Locate the cell with the specified text and output its [x, y] center coordinate. 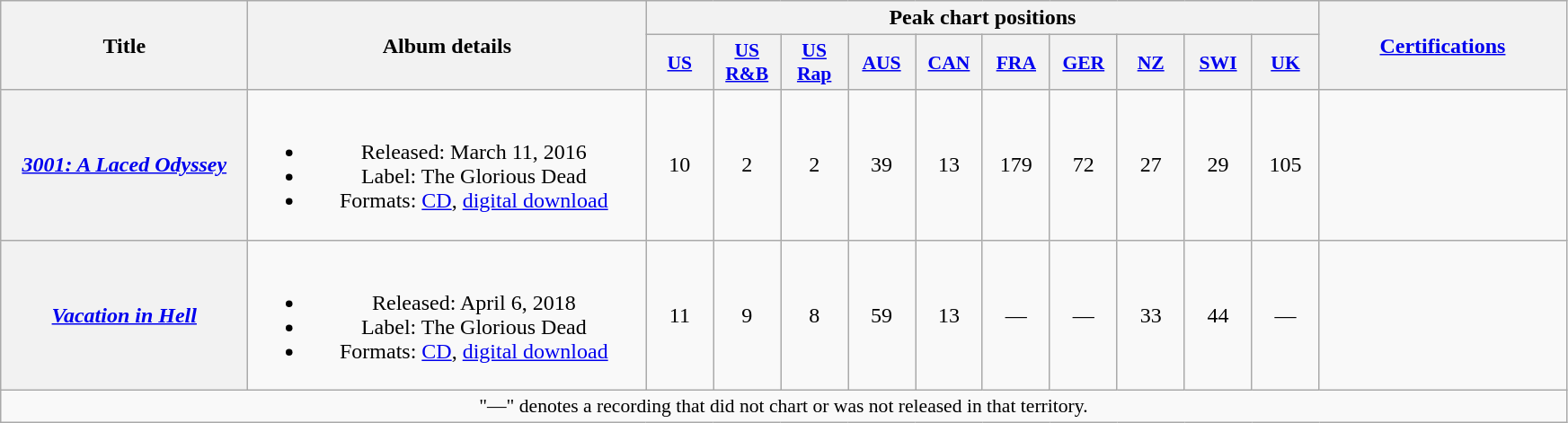
11 [679, 314]
AUS [882, 63]
Vacation in Hell [124, 314]
10 [679, 165]
GER [1084, 63]
39 [882, 165]
US R&B [748, 63]
3001: A Laced Odyssey [124, 165]
USRap [814, 63]
Released: April 6, 2018Label: The Glorious DeadFormats: CD, digital download [447, 314]
"—" denotes a recording that did not chart or was not released in that territory. [784, 406]
Album details [447, 45]
44 [1218, 314]
FRA [1015, 63]
72 [1084, 165]
Title [124, 45]
27 [1150, 165]
UK [1285, 63]
NZ [1150, 63]
59 [882, 314]
105 [1285, 165]
33 [1150, 314]
SWI [1218, 63]
CAN [949, 63]
Certifications [1443, 45]
179 [1015, 165]
Peak chart positions [983, 18]
9 [748, 314]
29 [1218, 165]
Released: March 11, 2016Label: The Glorious DeadFormats: CD, digital download [447, 165]
US [679, 63]
8 [814, 314]
